Determine the (x, y) coordinate at the center of the cell enclosing the given text.  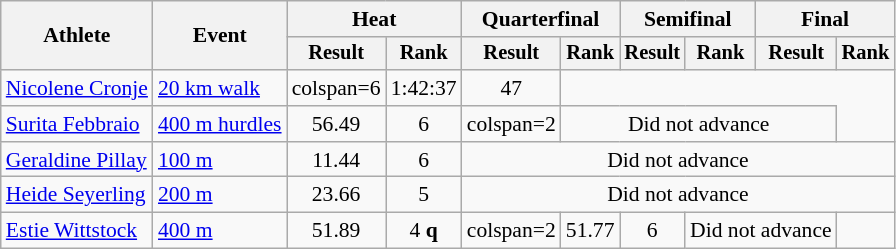
Heat (374, 19)
23.66 (336, 195)
4 q (424, 231)
51.89 (336, 231)
Quarterfinal (541, 19)
Semifinal (688, 19)
56.49 (336, 124)
Event (220, 36)
51.77 (590, 231)
20 km walk (220, 88)
Surita Febbraio (77, 124)
colspan=6 (336, 88)
400 m hurdles (220, 124)
5 (424, 195)
Final (825, 19)
1:42:37 (424, 88)
Nicolene Cronje (77, 88)
Geraldine Pillay (77, 160)
Heide Seyerling (77, 195)
11.44 (336, 160)
400 m (220, 231)
200 m (220, 195)
Estie Wittstock (77, 231)
47 (512, 88)
100 m (220, 160)
Athlete (77, 36)
